Output the [x, y] coordinate of the center of the cell containing the given text.  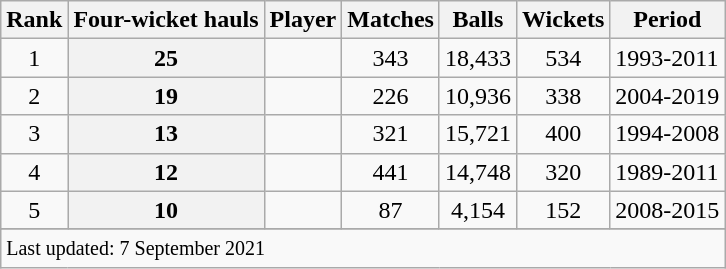
3 [34, 134]
Matches [391, 20]
338 [562, 96]
152 [562, 210]
4 [34, 172]
19 [166, 96]
Four-wicket hauls [166, 20]
Period [668, 20]
441 [391, 172]
4,154 [478, 210]
14,748 [478, 172]
1989-2011 [668, 172]
12 [166, 172]
Last updated: 7 September 2021 [363, 248]
10 [166, 210]
87 [391, 210]
226 [391, 96]
2 [34, 96]
1993-2011 [668, 58]
534 [562, 58]
15,721 [478, 134]
10,936 [478, 96]
18,433 [478, 58]
321 [391, 134]
2008-2015 [668, 210]
Wickets [562, 20]
320 [562, 172]
1 [34, 58]
1994-2008 [668, 134]
Player [303, 20]
Rank [34, 20]
343 [391, 58]
400 [562, 134]
25 [166, 58]
Balls [478, 20]
2004-2019 [668, 96]
5 [34, 210]
13 [166, 134]
